Return [X, Y] of the center of cell containing provided text 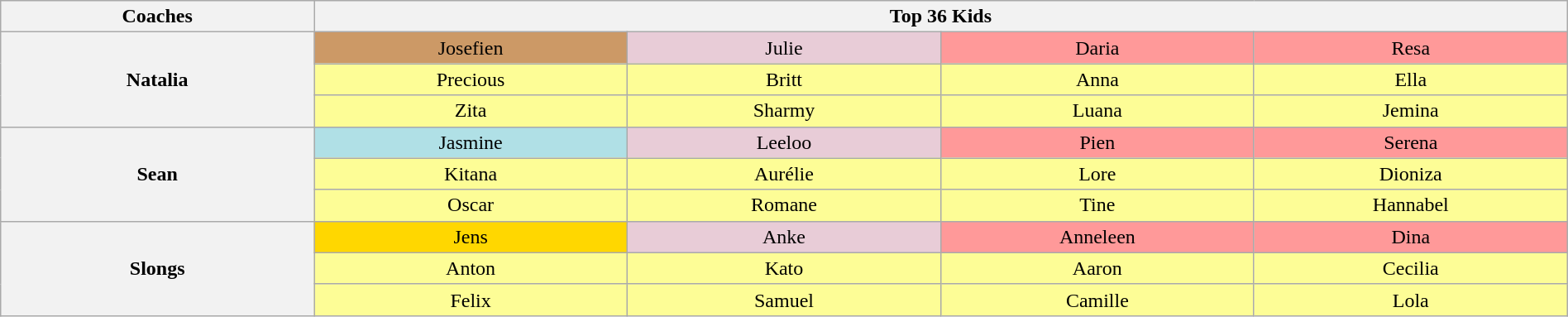
Aaron [1097, 268]
Tine [1097, 205]
Zita [471, 111]
Precious [471, 79]
Serena [1411, 142]
Lola [1411, 300]
Josefien [471, 48]
Felix [471, 300]
Julie [784, 48]
Sharmy [784, 111]
Pien [1097, 142]
Dioniza [1411, 174]
Kato [784, 268]
Anneleen [1097, 237]
Kitana [471, 174]
Dina [1411, 237]
Anton [471, 268]
Samuel [784, 300]
Oscar [471, 205]
Natalia [157, 79]
Camille [1097, 300]
Sean [157, 174]
Anke [784, 237]
Cecilia [1411, 268]
Jemina [1411, 111]
Anna [1097, 79]
Ella [1411, 79]
Leeloo [784, 142]
Jasmine [471, 142]
Luana [1097, 111]
Top 36 Kids [941, 17]
Britt [784, 79]
Daria [1097, 48]
Resa [1411, 48]
Aurélie [784, 174]
Slongs [157, 268]
Coaches [157, 17]
Jens [471, 237]
Romane [784, 205]
Lore [1097, 174]
Hannabel [1411, 205]
